Provide the (X, Y) coordinate of the cell's center where the given text is located.  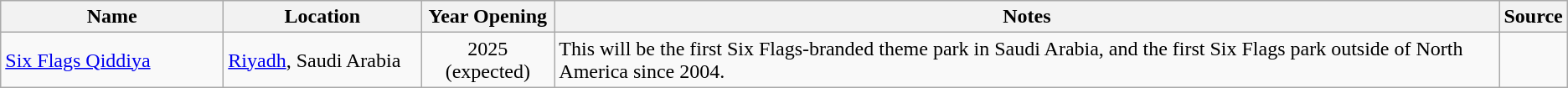
Name (112, 17)
Location (322, 17)
Six Flags Qiddiya (112, 60)
Year Opening (487, 17)
Riyadh, Saudi Arabia (322, 60)
2025 (expected) (487, 60)
Notes (1027, 17)
Source (1533, 17)
This will be the first Six Flags-branded theme park in Saudi Arabia, and the first Six Flags park outside of North America since 2004. (1027, 60)
